Determine the [X, Y] coordinate at the center of the cell enclosing the given text.  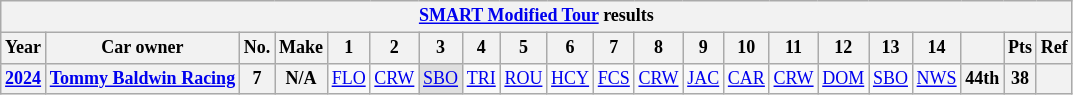
44th [982, 78]
2 [394, 48]
FLO [348, 78]
SMART Modified Tour results [536, 16]
TRI [481, 78]
ROU [524, 78]
CAR [747, 78]
3 [441, 48]
12 [844, 48]
4 [481, 48]
11 [794, 48]
2024 [24, 78]
6 [570, 48]
8 [658, 48]
Tommy Baldwin Racing [142, 78]
JAC [704, 78]
9 [704, 48]
Car owner [142, 48]
10 [747, 48]
HCY [570, 78]
N/A [302, 78]
1 [348, 48]
NWS [936, 78]
Pts [1020, 48]
Ref [1054, 48]
DOM [844, 78]
FCS [614, 78]
Make [302, 48]
Year [24, 48]
14 [936, 48]
5 [524, 48]
No. [256, 48]
13 [891, 48]
38 [1020, 78]
